Find where the given text appears and provide that cell's center as (X, Y) coordinate. 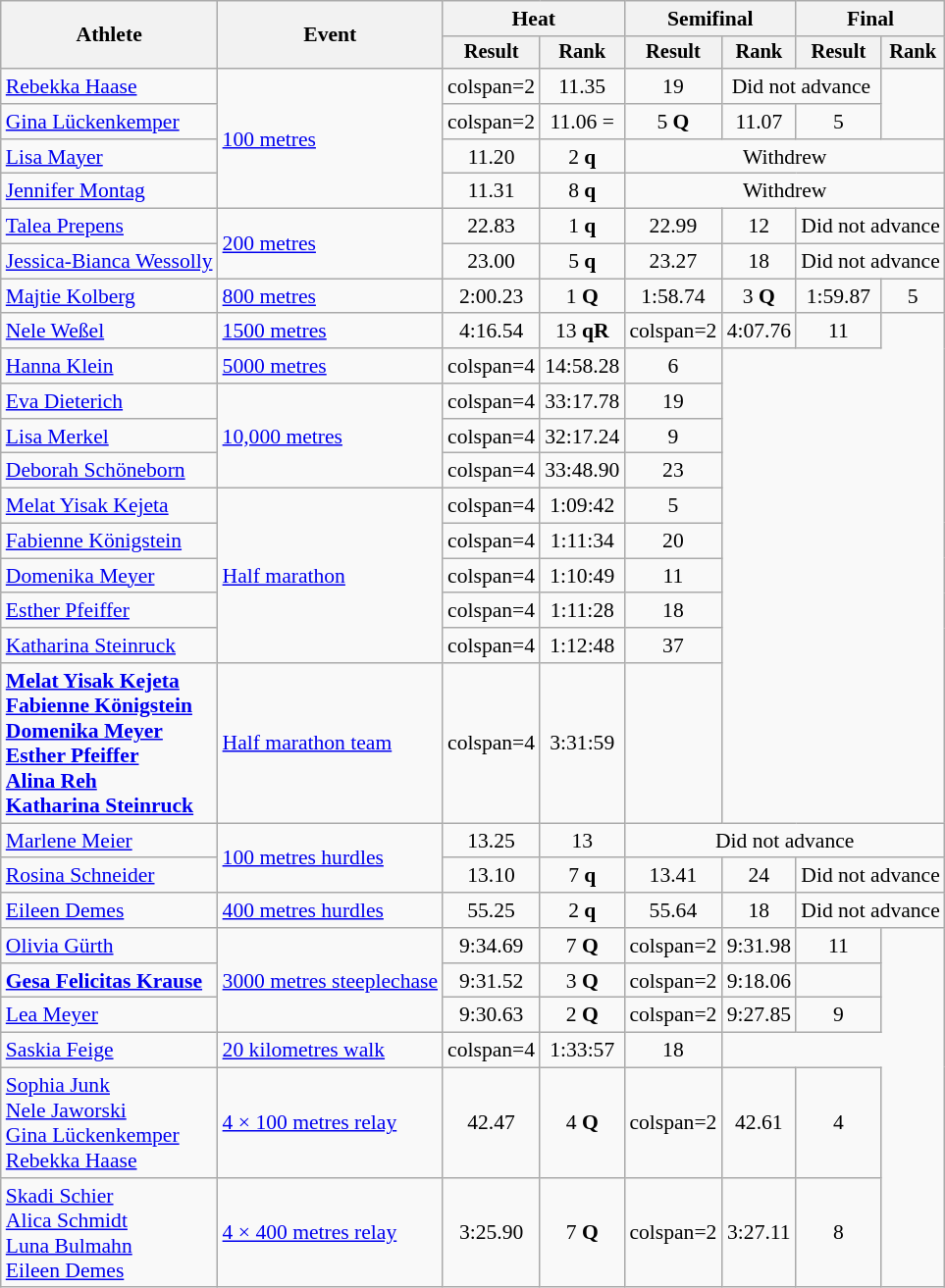
Olivia Gürth (110, 946)
Sophia JunkNele JaworskiGina LückenkemperRebekka Haase (110, 1123)
11.20 (491, 157)
1:09:42 (582, 506)
9:31.98 (759, 946)
Marlene Meier (110, 841)
4:07.76 (759, 332)
Rebekka Haase (110, 86)
8 (838, 1233)
4 × 400 metres relay (331, 1233)
1:12:48 (582, 645)
Jessica-Bianca Wessolly (110, 262)
Melat Yisak KejetaFabienne KönigsteinDomenika MeyerEsther PfeifferAlina RehKatharina Steinruck (110, 744)
9:27.85 (759, 1015)
6 (673, 366)
1:58.74 (673, 296)
Event (331, 35)
1:11:28 (582, 611)
Melat Yisak Kejeta (110, 506)
Eva Dieterich (110, 401)
14:58.28 (582, 366)
1:11:34 (582, 541)
23.00 (491, 262)
Final (870, 19)
4 Q (582, 1123)
Gina Lückenkemper (110, 122)
11.35 (582, 86)
11.07 (759, 122)
32:17.24 (582, 437)
Deborah Schöneborn (110, 471)
1:59.87 (838, 296)
3:27.11 (759, 1233)
Lisa Mayer (110, 157)
22.83 (491, 227)
5 q (582, 262)
1 q (582, 227)
Rosina Schneider (110, 876)
24 (759, 876)
23 (673, 471)
55.25 (491, 910)
Esther Pfeiffer (110, 611)
Hanna Klein (110, 366)
3000 metres steeplechase (331, 981)
Eileen Demes (110, 910)
9:31.52 (491, 981)
3:31:59 (582, 744)
1:10:49 (582, 576)
12 (759, 227)
Domenika Meyer (110, 576)
11.06 = (582, 122)
42.47 (491, 1123)
9:18.06 (759, 981)
13 qR (582, 332)
2:00.23 (491, 296)
Half marathon (331, 576)
13.10 (491, 876)
100 metres hurdles (331, 857)
5000 metres (331, 366)
Lea Meyer (110, 1015)
13 (582, 841)
Heat (534, 19)
9:30.63 (491, 1015)
Athlete (110, 35)
Fabienne Königstein (110, 541)
800 metres (331, 296)
8 q (582, 191)
4:16.54 (491, 332)
23.27 (673, 262)
Lisa Merkel (110, 437)
20 kilometres walk (331, 1051)
Majtie Kolberg (110, 296)
200 metres (331, 243)
Gesa Felicitas Krause (110, 981)
100 metres (331, 138)
22.99 (673, 227)
10,000 metres (331, 436)
Jennifer Montag (110, 191)
4 × 100 metres relay (331, 1123)
5 Q (673, 122)
Skadi SchierAlica SchmidtLuna BulmahnEileen Demes (110, 1233)
Katharina Steinruck (110, 645)
33:17.78 (582, 401)
20 (673, 541)
9:34.69 (491, 946)
4 (838, 1123)
Half marathon team (331, 744)
11.31 (491, 191)
1500 metres (331, 332)
Talea Prepens (110, 227)
2 Q (582, 1015)
Nele Weßel (110, 332)
37 (673, 645)
13.41 (673, 876)
1 Q (582, 296)
Semifinal (710, 19)
33:48.90 (582, 471)
400 metres hurdles (331, 910)
1:33:57 (582, 1051)
13.25 (491, 841)
55.64 (673, 910)
3:25.90 (491, 1233)
7 q (582, 876)
Saskia Feige (110, 1051)
42.61 (759, 1123)
